Return [x, y] of the center of cell containing provided text 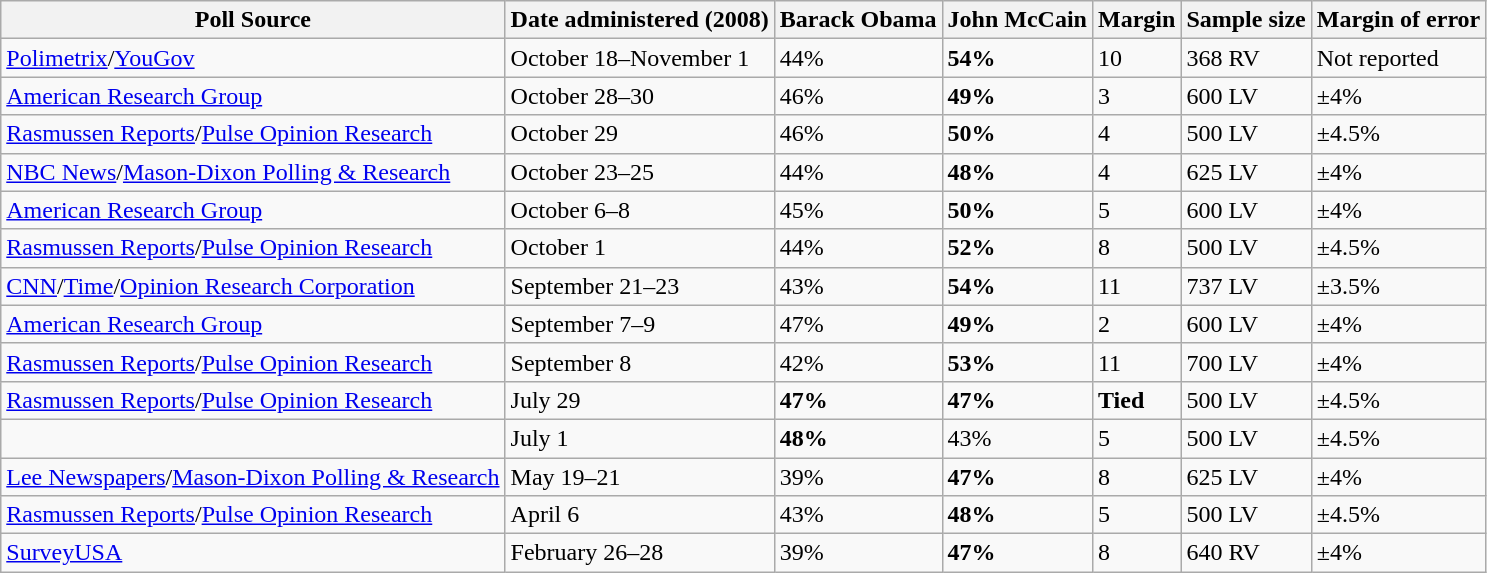
October 28–30 [640, 96]
45% [858, 210]
CNN/Time/Opinion Research Corporation [253, 286]
Date administered (2008) [640, 20]
2 [1136, 324]
Tied [1136, 400]
February 26–28 [640, 553]
368 RV [1246, 58]
737 LV [1246, 286]
Margin [1136, 20]
3 [1136, 96]
SurveyUSA [253, 553]
Barack Obama [858, 20]
October 29 [640, 134]
October 6–8 [640, 210]
April 6 [640, 515]
53% [1017, 362]
Not reported [1398, 58]
John McCain [1017, 20]
52% [1017, 248]
October 23–25 [640, 172]
October 1 [640, 248]
July 29 [640, 400]
42% [858, 362]
September 21–23 [640, 286]
Polimetrix/YouGov [253, 58]
September 7–9 [640, 324]
Sample size [1246, 20]
Poll Source [253, 20]
May 19–21 [640, 477]
640 RV [1246, 553]
October 18–November 1 [640, 58]
Margin of error [1398, 20]
700 LV [1246, 362]
±3.5% [1398, 286]
NBC News/Mason-Dixon Polling & Research [253, 172]
July 1 [640, 438]
10 [1136, 58]
Lee Newspapers/Mason-Dixon Polling & Research [253, 477]
September 8 [640, 362]
